Return the [x, y] coordinate for the center point of the cell that contains the specified text.  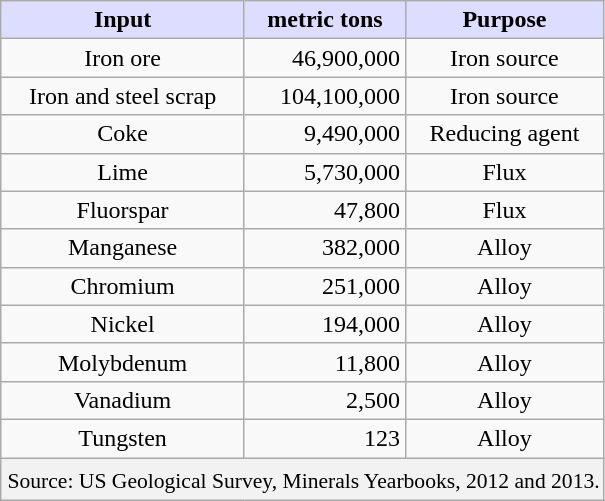
5,730,000 [324, 172]
Lime [123, 172]
metric tons [324, 20]
47,800 [324, 210]
Vanadium [123, 400]
194,000 [324, 324]
Reducing agent [504, 134]
251,000 [324, 286]
Nickel [123, 324]
Iron ore [123, 58]
Manganese [123, 248]
Iron and steel scrap [123, 96]
382,000 [324, 248]
2,500 [324, 400]
Purpose [504, 20]
Chromium [123, 286]
Molybdenum [123, 362]
9,490,000 [324, 134]
Input [123, 20]
123 [324, 438]
Tungsten [123, 438]
Coke [123, 134]
104,100,000 [324, 96]
11,800 [324, 362]
46,900,000 [324, 58]
Source: US Geological Survey, Minerals Yearbooks, 2012 and 2013. [302, 479]
Fluorspar [123, 210]
